Determine the (X, Y) coordinate at the center of the cell enclosing the given text.  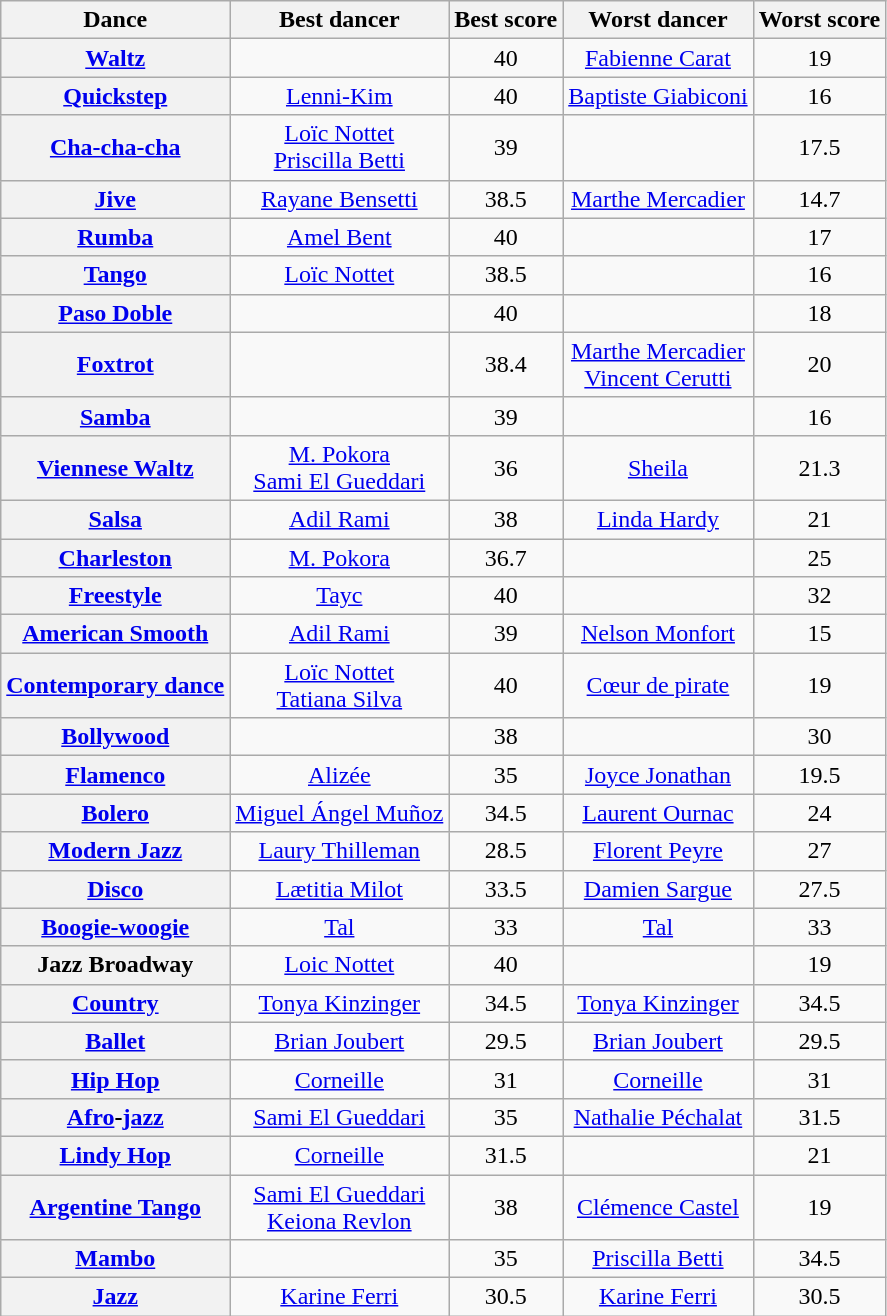
Best score (506, 20)
Charleston (116, 557)
Dance (116, 20)
Baptiste Giabiconi (658, 96)
Contemporary dance (116, 686)
Lenni-Kim (340, 96)
25 (820, 557)
Sami El GueddariKeiona Revlon (340, 1206)
Paso Doble (116, 313)
Sami El Gueddari (340, 1117)
Rumba (116, 237)
Foxtrot (116, 364)
Jazz (116, 1297)
38.4 (506, 364)
Loïc NottetTatiana Silva (340, 686)
Argentine Tango (116, 1206)
M. PokoraSami El Gueddari (340, 468)
Lindy Hop (116, 1155)
Damien Sargue (658, 889)
Tango (116, 275)
17.5 (820, 148)
Samba (116, 416)
Modern Jazz (116, 851)
27.5 (820, 889)
32 (820, 596)
18 (820, 313)
Nelson Monfort (658, 634)
14.7 (820, 199)
21.3 (820, 468)
Loïc NottetPriscilla Betti (340, 148)
Laury Thilleman (340, 851)
Waltz (116, 58)
Marthe Mercadier (658, 199)
Clémence Castel (658, 1206)
Bolero (116, 813)
Amel Bent (340, 237)
20 (820, 364)
Loic Nottet (340, 965)
Fabienne Carat (658, 58)
Joyce Jonathan (658, 775)
Cœur de pirate (658, 686)
Sheila (658, 468)
Alizée (340, 775)
17 (820, 237)
Lætitia Milot (340, 889)
Laurent Ournac (658, 813)
Worst score (820, 20)
Cha-cha-cha (116, 148)
Ballet (116, 1041)
Best dancer (340, 20)
Hip Hop (116, 1079)
Country (116, 1003)
Bollywood (116, 737)
Linda Hardy (658, 519)
Loïc Nottet (340, 275)
Freestyle (116, 596)
15 (820, 634)
Disco (116, 889)
28.5 (506, 851)
Quickstep (116, 96)
Worst dancer (658, 20)
American Smooth (116, 634)
Jazz Broadway (116, 965)
33.5 (506, 889)
30 (820, 737)
Miguel Ángel Muñoz (340, 813)
Tayc (340, 596)
Mambo (116, 1259)
Florent Peyre (658, 851)
Rayane Bensetti (340, 199)
36 (506, 468)
Nathalie Péchalat (658, 1117)
Marthe MercadierVincent Cerutti (658, 364)
Priscilla Betti (658, 1259)
24 (820, 813)
Boogie-woogie (116, 927)
27 (820, 851)
M. Pokora (340, 557)
Flamenco (116, 775)
Viennese Waltz (116, 468)
19.5 (820, 775)
Afro-jazz (116, 1117)
Jive (116, 199)
36.7 (506, 557)
Salsa (116, 519)
